Output the [X, Y] coordinate of the center of the cell containing the given text.  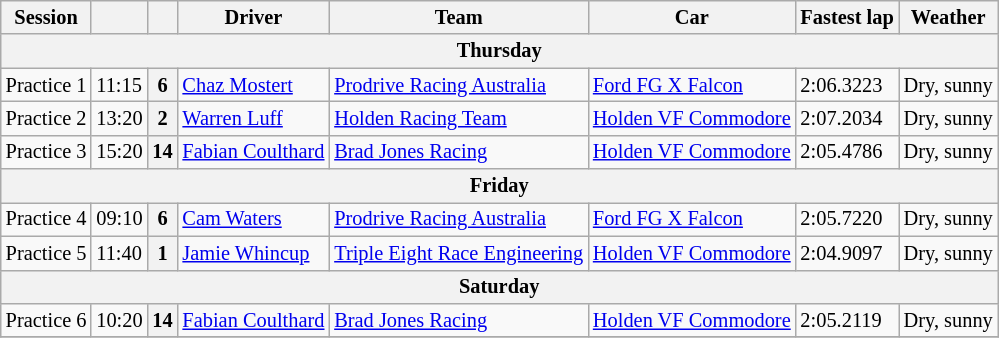
11:40 [119, 253]
2:05.7220 [848, 219]
2:05.2119 [848, 320]
Practice 6 [46, 320]
Practice 1 [46, 85]
Session [46, 17]
Practice 5 [46, 253]
15:20 [119, 152]
2:07.2034 [848, 118]
Triple Eight Race Engineering [458, 253]
11:15 [119, 85]
Thursday [500, 51]
Cam Waters [254, 219]
09:10 [119, 219]
2:04.9097 [848, 253]
2 [162, 118]
Team [458, 17]
1 [162, 253]
Car [692, 17]
Saturday [500, 287]
Friday [500, 186]
Jamie Whincup [254, 253]
10:20 [119, 320]
Weather [948, 17]
2:05.4786 [848, 152]
13:20 [119, 118]
Practice 2 [46, 118]
Warren Luff [254, 118]
Practice 3 [46, 152]
Fastest lap [848, 17]
2:06.3223 [848, 85]
Chaz Mostert [254, 85]
Driver [254, 17]
Practice 4 [46, 219]
Holden Racing Team [458, 118]
